Output the (X, Y) coordinate of the center of the cell containing the given text.  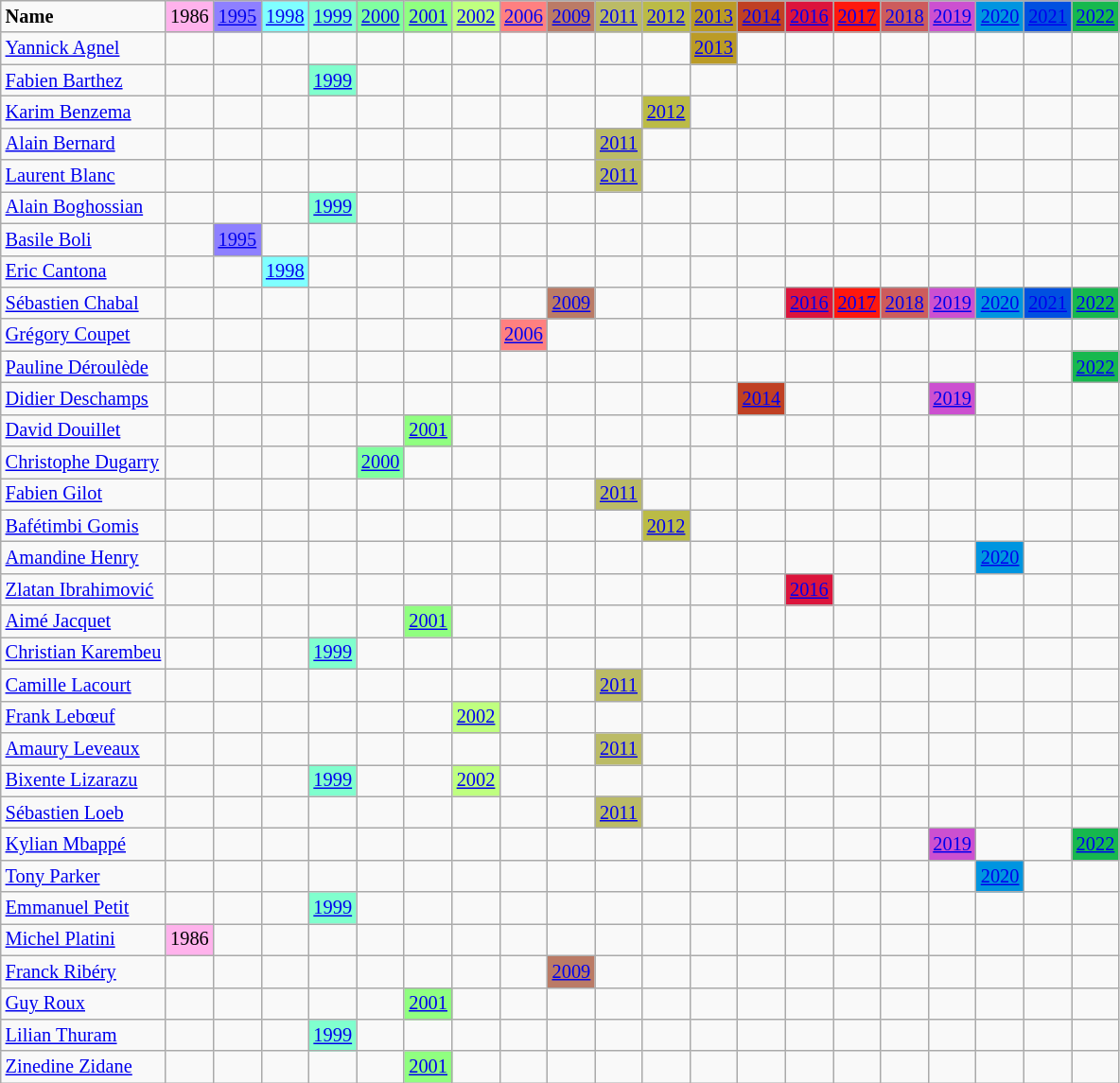
Frank Lebœuf (83, 717)
David Douillet (83, 430)
Didier Deschamps (83, 398)
Name (83, 16)
Grégory Coupet (83, 335)
Basile Boli (83, 239)
Christophe Dugarry (83, 463)
Bixente Lizarazu (83, 780)
Aimé Jacquet (83, 621)
Laurent Blanc (83, 176)
Kylian Mbappé (83, 844)
Zlatan Ibrahimović (83, 589)
Amaury Leveaux (83, 748)
Alain Bernard (83, 144)
Franck Ribéry (83, 971)
Lilian Thuram (83, 1035)
Guy Roux (83, 1004)
Pauline Déroulède (83, 367)
Karim Benzema (83, 112)
Emmanuel Petit (83, 908)
Fabien Gilot (83, 494)
Sébastien Loeb (83, 812)
Alain Boghossian (83, 207)
Christian Karembeu (83, 653)
Bafétimbi Gomis (83, 526)
Yannick Agnel (83, 48)
Michel Platini (83, 939)
Camille Lacourt (83, 685)
Eric Cantona (83, 271)
Sébastien Chabal (83, 303)
Fabien Barthez (83, 80)
Amandine Henry (83, 557)
Tony Parker (83, 876)
Zinedine Zidane (83, 1067)
